Pinpoint the cell where the given text exists, returning its (x, y) midpoint coordinate. 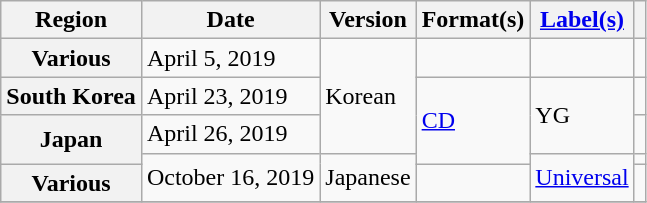
April 23, 2019 (230, 96)
Japan (72, 140)
October 16, 2019 (230, 178)
April 26, 2019 (230, 134)
Date (230, 20)
Label(s) (582, 20)
Japanese (368, 178)
Universal (582, 178)
CD (473, 120)
April 5, 2019 (230, 58)
Format(s) (473, 20)
Korean (368, 96)
South Korea (72, 96)
Region (72, 20)
YG (582, 115)
Version (368, 20)
